Return [X, Y] of the center of cell containing provided text 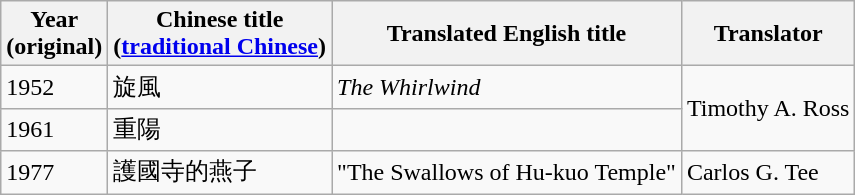
護國寺的燕子 [220, 172]
重陽 [220, 130]
Carlos G. Tee [768, 172]
Translated English title [507, 34]
1952 [54, 88]
Year(original) [54, 34]
1977 [54, 172]
1961 [54, 130]
Chinese title(traditional Chinese) [220, 34]
旋風 [220, 88]
"The Swallows of Hu-kuo Temple" [507, 172]
Timothy A. Ross [768, 108]
Translator [768, 34]
The Whirlwind [507, 88]
